Search for the cell housing the specified text and yield its (X, Y) center coordinate. 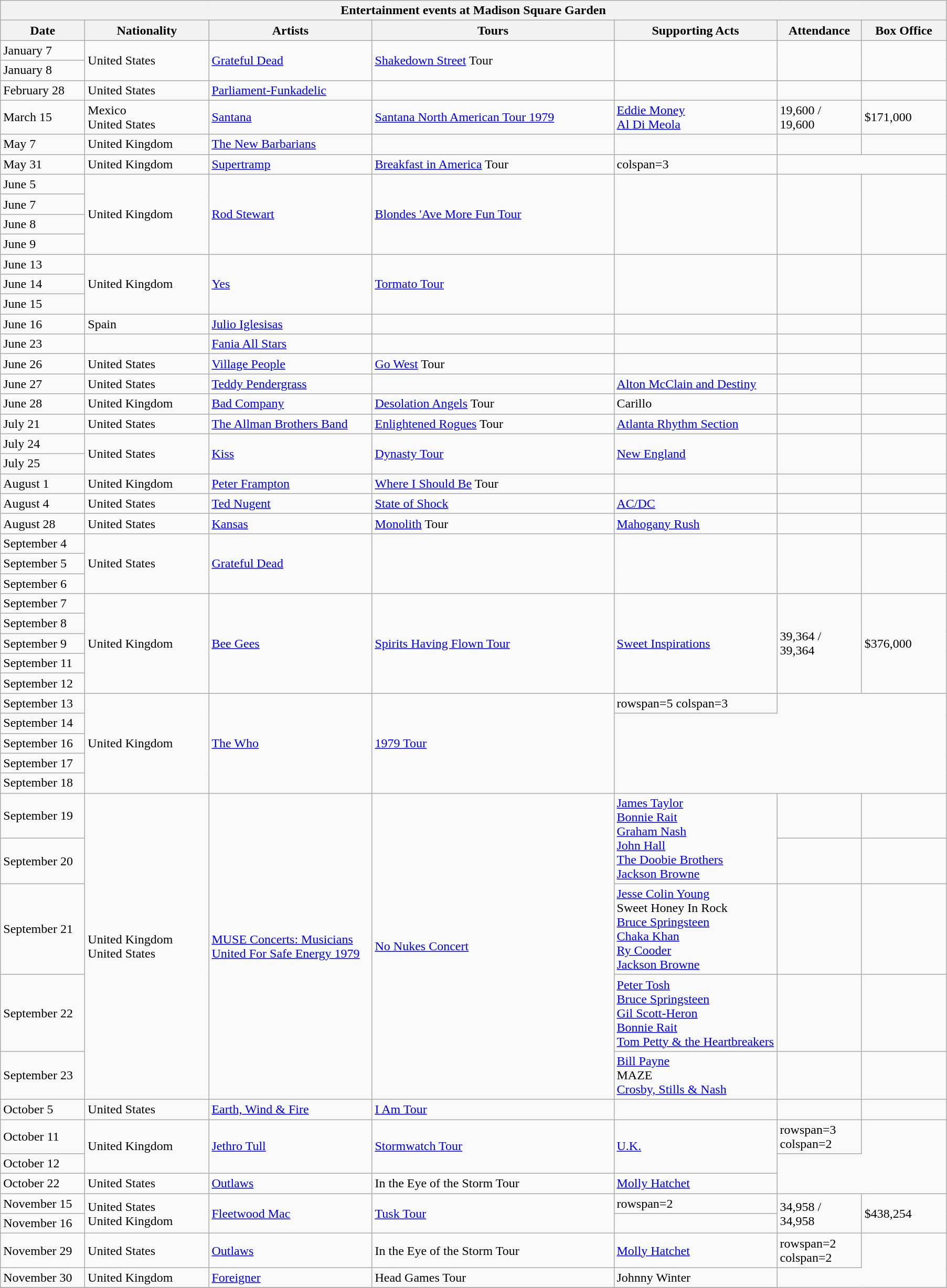
November 29 (43, 1250)
Mahogany Rush (696, 523)
September 8 (43, 624)
October 12 (43, 1164)
United KingdomUnited States (147, 946)
Fleetwood Mac (291, 1214)
September 19 (43, 816)
October 22 (43, 1184)
September 5 (43, 563)
Earth, Wind & Fire (291, 1109)
colspan=3 (696, 164)
Tours (493, 30)
Blondes 'Ave More Fun Tour (493, 214)
Atlanta Rhythm Section (696, 424)
Kiss (291, 454)
September 18 (43, 783)
United StatesUnited Kingdom (147, 1214)
Stormwatch Tour (493, 1146)
Village People (291, 364)
Monolith Tour (493, 523)
June 28 (43, 404)
Peter ToshBruce SpringsteenGil Scott-HeronBonnie RaitTom Petty & the Heartbreakers (696, 1013)
November 16 (43, 1223)
February 28 (43, 90)
Where I Should Be Tour (493, 484)
Julio Iglesisas (291, 324)
September 7 (43, 604)
Bill PayneMAZECrosby, Stills & Nash (696, 1075)
July 24 (43, 444)
Nationality (147, 30)
September 21 (43, 929)
Artists (291, 30)
MUSE Concerts: Musicians United For Safe Energy 1979 (291, 946)
September 12 (43, 683)
The New Barbarians (291, 144)
May 31 (43, 164)
September 13 (43, 703)
Yes (291, 284)
New England (696, 454)
Spain (147, 324)
Bad Company (291, 404)
September 20 (43, 861)
Enlightened Rogues Tour (493, 424)
May 7 (43, 144)
September 4 (43, 543)
Santana North American Tour 1979 (493, 117)
June 14 (43, 284)
rowspan=3 colspan=2 (820, 1136)
Spirits Having Flown Tour (493, 643)
Rod Stewart (291, 214)
rowspan=5 colspan=3 (696, 703)
rowspan=2 (696, 1204)
June 8 (43, 224)
Desolation Angels Tour (493, 404)
Foreigner (291, 1278)
39,364 / 39,364 (820, 643)
Dynasty Tour (493, 454)
U.K. (696, 1146)
September 11 (43, 663)
September 16 (43, 743)
Eddie MoneyAl Di Meola (696, 117)
September 17 (43, 763)
State of Shock (493, 503)
I Am Tour (493, 1109)
Santana (291, 117)
Ted Nugent (291, 503)
January 7 (43, 50)
August 1 (43, 484)
June 26 (43, 364)
March 15 (43, 117)
19,600 / 19,600 (820, 117)
Johnny Winter (696, 1278)
Supporting Acts (696, 30)
October 11 (43, 1136)
June 27 (43, 384)
June 23 (43, 344)
Alton McClain and Destiny (696, 384)
August 4 (43, 503)
June 5 (43, 184)
34,958 / 34,958 (820, 1214)
Go West Tour (493, 364)
$376,000 (903, 643)
Fania All Stars (291, 344)
Jethro Tull (291, 1146)
November 15 (43, 1204)
Bee Gees (291, 643)
Tusk Tour (493, 1214)
Entertainment events at Madison Square Garden (473, 10)
July 25 (43, 464)
MexicoUnited States (147, 117)
Attendance (820, 30)
June 9 (43, 244)
Tormato Tour (493, 284)
Shakedown Street Tour (493, 60)
Kansas (291, 523)
September 9 (43, 643)
June 16 (43, 324)
James TaylorBonnie RaitGraham NashJohn HallThe Doobie BrothersJackson Browne (696, 838)
Carillo (696, 404)
September 22 (43, 1013)
September 6 (43, 584)
1979 Tour (493, 743)
No Nukes Concert (493, 946)
Sweet Inspirations (696, 643)
AC/DC (696, 503)
January 8 (43, 70)
June 13 (43, 264)
October 5 (43, 1109)
Peter Frampton (291, 484)
June 7 (43, 204)
September 14 (43, 723)
September 23 (43, 1075)
Date (43, 30)
The Who (291, 743)
July 21 (43, 424)
August 28 (43, 523)
$438,254 (903, 1214)
Box Office (903, 30)
Supertramp (291, 164)
The Allman Brothers Band (291, 424)
Breakfast in America Tour (493, 164)
Head Games Tour (493, 1278)
November 30 (43, 1278)
June 15 (43, 304)
$171,000 (903, 117)
Parliament-Funkadelic (291, 90)
Jesse Colin YoungSweet Honey In RockBruce SpringsteenChaka KhanRy CooderJackson Browne (696, 929)
Teddy Pendergrass (291, 384)
rowspan=2 colspan=2 (820, 1250)
